Locate the cell with the specified text and output its (X, Y) center coordinate. 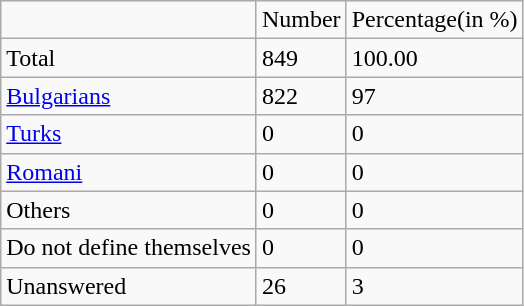
100.00 (434, 58)
Total (129, 58)
Percentage(in %) (434, 20)
Unanswered (129, 286)
Bulgarians (129, 96)
Romani (129, 172)
Number (301, 20)
97 (434, 96)
Do not define themselves (129, 248)
3 (434, 286)
Others (129, 210)
26 (301, 286)
822 (301, 96)
849 (301, 58)
Turks (129, 134)
